Identify which cell holds the provided text, then report its (x, y) central coordinate. 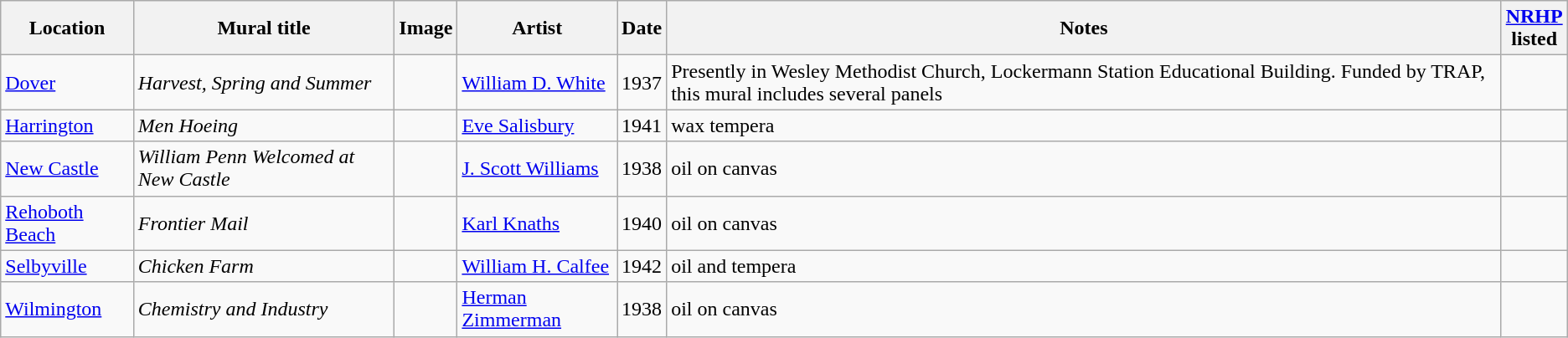
Harrington (67, 125)
Eve Salisbury (538, 125)
Men Hoeing (264, 125)
Harvest, Spring and Summer (264, 82)
Frontier Mail (264, 223)
Date (642, 28)
Herman Zimmerman (538, 310)
Dover (67, 82)
oil and tempera (1084, 266)
Karl Knaths (538, 223)
wax tempera (1084, 125)
Selbyville (67, 266)
William H. Calfee (538, 266)
Mural title (264, 28)
1941 (642, 125)
Rehoboth Beach (67, 223)
New Castle (67, 169)
Wilmington (67, 310)
1942 (642, 266)
Presently in Wesley Methodist Church, Lockermann Station Educational Building. Funded by TRAP, this mural includes several panels (1084, 82)
J. Scott Williams (538, 169)
Chicken Farm (264, 266)
Image (426, 28)
1940 (642, 223)
William Penn Welcomed at New Castle (264, 169)
William D. White (538, 82)
Notes (1084, 28)
1937 (642, 82)
Chemistry and Industry (264, 310)
Artist (538, 28)
NRHPlisted (1534, 28)
Location (67, 28)
